Pinpoint the cell where the given text exists, returning its (X, Y) midpoint coordinate. 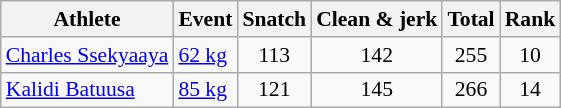
Rank (530, 19)
Event (205, 19)
Total (470, 19)
85 kg (205, 90)
Kalidi Batuusa (88, 90)
14 (530, 90)
142 (376, 55)
255 (470, 55)
62 kg (205, 55)
Clean & jerk (376, 19)
10 (530, 55)
Snatch (274, 19)
266 (470, 90)
145 (376, 90)
Athlete (88, 19)
113 (274, 55)
121 (274, 90)
Charles Ssekyaaya (88, 55)
